Output the [x, y] coordinate of the center of the cell containing the given text.  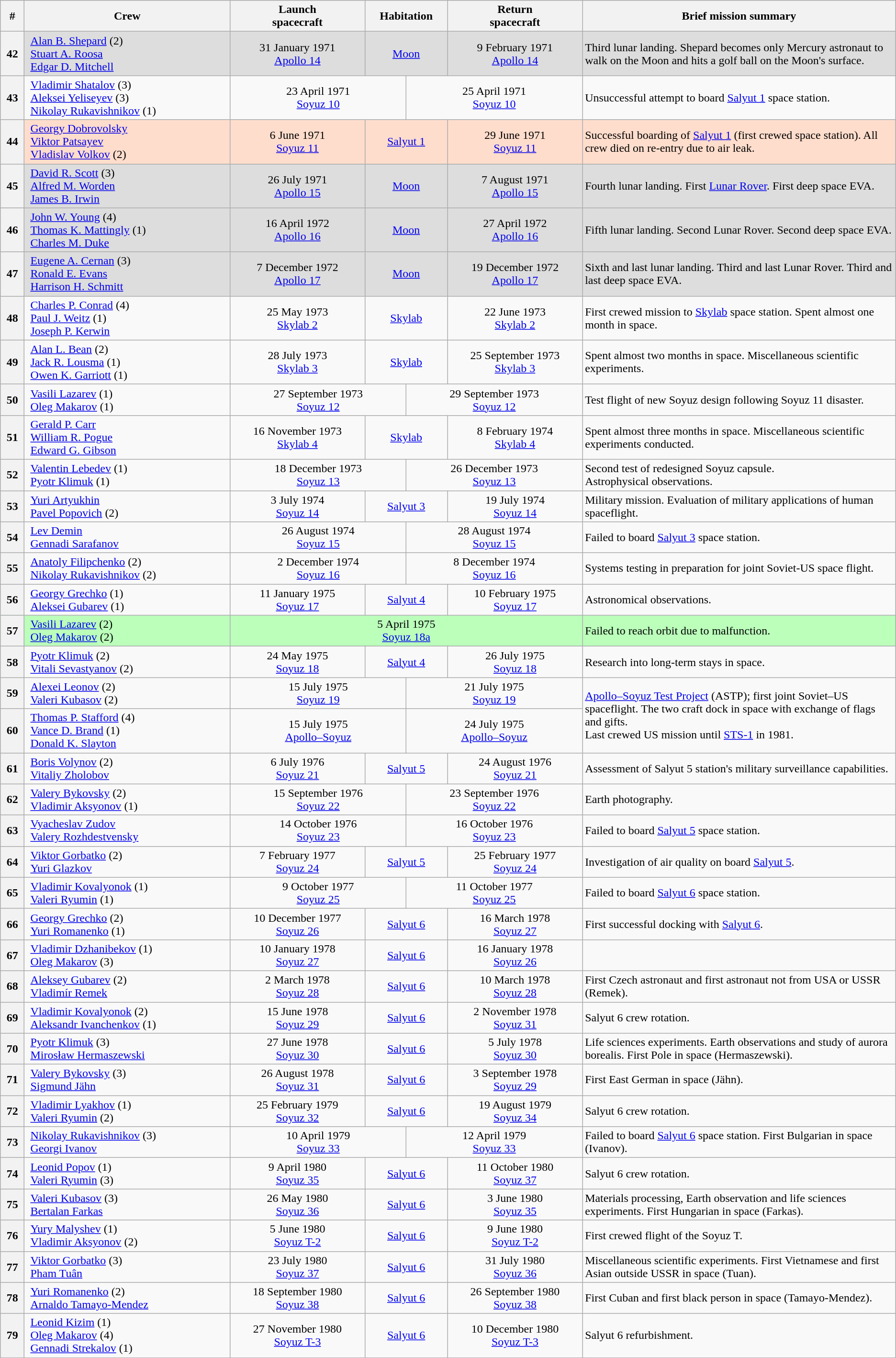
3 June 1980 Soyuz 35 [515, 1205]
Crew [127, 16]
Vladimir Lyakhov (1) Valeri Ryumin (2) [127, 1111]
27 September 1973 Soyuz 12 [318, 399]
9 February 1971 Apollo 14 [515, 54]
5 July 1978 Soyuz 30 [515, 1049]
Military mission. Evaluation of military applications of human spaceflight. [739, 506]
26 May 1980 Soyuz 36 [298, 1205]
Spent almost two months in space. Miscellaneous scientific experiments. [739, 362]
59 [12, 693]
49 [12, 362]
First crewed flight of the Soyuz T. [739, 1235]
Fifth lunar landing. Second Lunar Rover. Second deep space EVA. [739, 230]
Salyut 1 [406, 142]
26 August 1978 Soyuz 31 [298, 1080]
66 [12, 924]
43 [12, 98]
Failed to board Salyut 6 space station. [739, 893]
62 [12, 800]
Vladimir Dzhanibekov (1) Oleg Makarov (3) [127, 955]
6 July 1976 Soyuz 21 [298, 768]
First crewed mission to Skylab space station. Spent almost one month in space. [739, 318]
47 [12, 274]
70 [12, 1049]
Sixth and last lunar landing. Third and last Lunar Rover. Third and last deep space EVA. [739, 274]
Habitation [406, 16]
Failed to reach orbit due to malfunction. [739, 631]
Gerald P. Carr William R. Pogue Edward G. Gibson [127, 437]
27 April 1972 Apollo 16 [515, 230]
Vasili Lazarev (1) Oleg Makarov (1) [127, 399]
5 April 1975 Soyuz 18a [406, 631]
Viktor Gorbatko (2) Yuri Glazkov [127, 862]
Assessment of Salyut 5 station's military surveillance capabilities. [739, 768]
45 [12, 186]
48 [12, 318]
2 March 1978 Soyuz 28 [298, 986]
16 April 1972 Apollo 16 [298, 230]
19 July 1974 Soyuz 14 [515, 506]
15 July 1975 Soyuz 19 [318, 693]
15 June 1978 Soyuz 29 [298, 1017]
Charles P. Conrad (4) Paul J. Weitz (1) Joseph P. Kerwin [127, 318]
63 [12, 830]
19 December 1972 Apollo 17 [515, 274]
Vladimir Shatalov (3) Aleksei Yeliseyev (3) Nikolay Rukavishnikov (1) [127, 98]
8 December 1974 Soyuz 16 [494, 569]
15 September 1976 Soyuz 22 [318, 800]
Failed to board Salyut 3 space station. [739, 537]
Returnspacecraft [515, 16]
9 June 1980 Soyuz T-2 [515, 1235]
26 September 1980 Soyuz 38 [515, 1298]
Yury Malyshev (1) Vladimir Aksyonov (2) [127, 1235]
Boris Volynov (2) Vitaliy Zholobov [127, 768]
Brief mission summary [739, 16]
Aleksey Gubarev (2) Vladimír Remek [127, 986]
16 March 1978 Soyuz 27 [515, 924]
23 September 1976 Soyuz 22 [494, 800]
16 January 1978 Soyuz 26 [515, 955]
10 December 1977 Soyuz 26 [298, 924]
Earth photography. [739, 800]
Nikolay Rukavishnikov (3) Georgi Ivanov [127, 1143]
55 [12, 569]
31 July 1980 Soyuz 36 [515, 1267]
18 December 1973 Soyuz 13 [318, 475]
6 June 1971 Soyuz 11 [298, 142]
16 October 1976 Soyuz 23 [494, 830]
42 [12, 54]
77 [12, 1267]
19 August 1979 Soyuz 34 [515, 1111]
Vladimir Kovalyonok (1) Valeri Ryumin (1) [127, 893]
Vasili Lazarev (2) Oleg Makarov (2) [127, 631]
26 August 1974 Soyuz 15 [318, 537]
Yuri Artyukhin Pavel Popovich (2) [127, 506]
24 July 1975 Apollo–Soyuz [494, 731]
Test flight of new Soyuz design following Soyuz 11 disaster. [739, 399]
11 October 1980 Soyuz 37 [515, 1173]
61 [12, 768]
Alexei Leonov (2) Valeri Kubasov (2) [127, 693]
25 February 1979 Soyuz 32 [298, 1111]
25 September 1973 Skylab 3 [515, 362]
78 [12, 1298]
75 [12, 1205]
29 September 1973 Soyuz 12 [494, 399]
10 April 1979 Soyuz 33 [318, 1143]
# [12, 16]
7 February 1977 Soyuz 24 [298, 862]
28 July 1973 Skylab 3 [298, 362]
46 [12, 230]
8 February 1974 Skylab 4 [515, 437]
3 September 1978 Soyuz 29 [515, 1080]
Pyotr Klimuk (2) Vitali Sevastyanov (2) [127, 662]
69 [12, 1017]
26 July 1975 Soyuz 18 [515, 662]
27 June 1978 Soyuz 30 [298, 1049]
73 [12, 1143]
11 January 1975 Soyuz 17 [298, 600]
Materials processing, Earth observation and life sciences experiments. First Hungarian in space (Farkas). [739, 1205]
25 April 1971 Soyuz 10 [494, 98]
Leonid Kizim (1) Oleg Makarov (4) Gennadi Strekalov (1) [127, 1335]
10 February 1975 Soyuz 17 [515, 600]
Yuri Romanenko (2) Arnaldo Tamayo-Mendez [127, 1298]
52 [12, 475]
Research into long-term stays in space. [739, 662]
Unsuccessful attempt to board Salyut 1 space station. [739, 98]
David R. Scott (3) Alfred M. Worden James B. Irwin [127, 186]
11 October 1977 Soyuz 25 [494, 893]
3 July 1974 Soyuz 14 [298, 506]
Alan B. Shepard (2) Stuart A. Roosa Edgar D. Mitchell [127, 54]
Miscellaneous scientific experiments. First Vietnamese and first Asian outside USSR in space (Tuan). [739, 1267]
31 January 1971 Apollo 14 [298, 54]
53 [12, 506]
Valery Bykovsky (3) Sigmund Jähn [127, 1080]
2 December 1974 Soyuz 16 [318, 569]
56 [12, 600]
Failed to board Salyut 6 space station. First Bulgarian in space (Ivanov). [739, 1143]
9 October 1977 Soyuz 25 [318, 893]
27 November 1980 Soyuz T-3 [298, 1335]
24 August 1976 Soyuz 21 [515, 768]
26 December 1973 Soyuz 13 [494, 475]
71 [12, 1080]
50 [12, 399]
76 [12, 1235]
Second test of redesigned Soyuz capsule.Astrophysical observations. [739, 475]
7 August 1971 Apollo 15 [515, 186]
Pyotr Klimuk (3) Mirosław Hermaszewski [127, 1049]
Alan L. Bean (2) Jack R. Lousma (1) Owen K. Garriott (1) [127, 362]
67 [12, 955]
25 May 1973 Skylab 2 [298, 318]
10 March 1978 Soyuz 28 [515, 986]
Systems testing in preparation for joint Soviet-US space flight. [739, 569]
Failed to board Salyut 5 space station. [739, 830]
Lev Demin Gennadi Sarafanov [127, 537]
Leonid Popov (1) Valeri Ryumin (3) [127, 1173]
72 [12, 1111]
23 July 1980 Soyuz 37 [298, 1267]
57 [12, 631]
44 [12, 142]
Valentin Lebedev (1) Pyotr Klimuk (1) [127, 475]
15 July 1975 Apollo–Soyuz [318, 731]
Viktor Gorbatko (3) Pham Tuân [127, 1267]
John W. Young (4) Thomas K. Mattingly (1) Charles M. Duke [127, 230]
28 August 1974 Soyuz 15 [494, 537]
Successful boarding of Salyut 1 (first crewed space station). All crew died on re-entry due to air leak. [739, 142]
24 May 1975 Soyuz 18 [298, 662]
51 [12, 437]
2 November 1978 Soyuz 31 [515, 1017]
Georgy Dobrovolsky Viktor Patsayev Vladislav Volkov (2) [127, 142]
68 [12, 986]
64 [12, 862]
29 June 1971 Soyuz 11 [515, 142]
22 June 1973 Skylab 2 [515, 318]
Georgy Grechko (2) Yuri Romanenko (1) [127, 924]
Investigation of air quality on board Salyut 5. [739, 862]
Thomas P. Stafford (4) Vance D. Brand (1) Donald K. Slayton [127, 731]
Georgy Grechko (1) Aleksei Gubarev (1) [127, 600]
12 April 1979 Soyuz 33 [494, 1143]
Anatoly Filipchenko (2) Nikolay Rukavishnikov (2) [127, 569]
26 July 1971 Apollo 15 [298, 186]
54 [12, 537]
Valery Bykovsky (2) Vladimir Aksyonov (1) [127, 800]
79 [12, 1335]
14 October 1976 Soyuz 23 [318, 830]
First Cuban and first black person in space (Tamayo-Mendez). [739, 1298]
58 [12, 662]
Valeri Kubasov (3) Bertalan Farkas [127, 1205]
Fourth lunar landing. First Lunar Rover. First deep space EVA. [739, 186]
10 December 1980 Soyuz T-3 [515, 1335]
9 April 1980 Soyuz 35 [298, 1173]
5 June 1980 Soyuz T-2 [298, 1235]
Salyut 6 refurbishment. [739, 1335]
Launchspacecraft [298, 16]
10 January 1978 Soyuz 27 [298, 955]
16 November 1973 Skylab 4 [298, 437]
Salyut 3 [406, 506]
Eugene A. Cernan (3) Ronald E. Evans Harrison H. Schmitt [127, 274]
Astronomical observations. [739, 600]
First East German in space (Jähn). [739, 1080]
25 February 1977 Soyuz 24 [515, 862]
Spent almost three months in space. Miscellaneous scientific experiments conducted. [739, 437]
First Czech astronaut and first astronaut not from USA or USSR (Remek). [739, 986]
21 July 1975 Soyuz 19 [494, 693]
Vladimir Kovalyonok (2) Aleksandr Ivanchenkov (1) [127, 1017]
74 [12, 1173]
60 [12, 731]
Vyacheslav Zudov Valery Rozhdestvensky [127, 830]
7 December 1972 Apollo 17 [298, 274]
First successful docking with Salyut 6. [739, 924]
65 [12, 893]
Life sciences experiments. Earth observations and study of aurora borealis. First Pole in space (Hermaszewski). [739, 1049]
23 April 1971 Soyuz 10 [318, 98]
Third lunar landing. Shepard becomes only Mercury astronaut to walk on the Moon and hits a golf ball on the Moon's surface. [739, 54]
18 September 1980 Soyuz 38 [298, 1298]
